Search for the cell housing the specified text and yield its [X, Y] center coordinate. 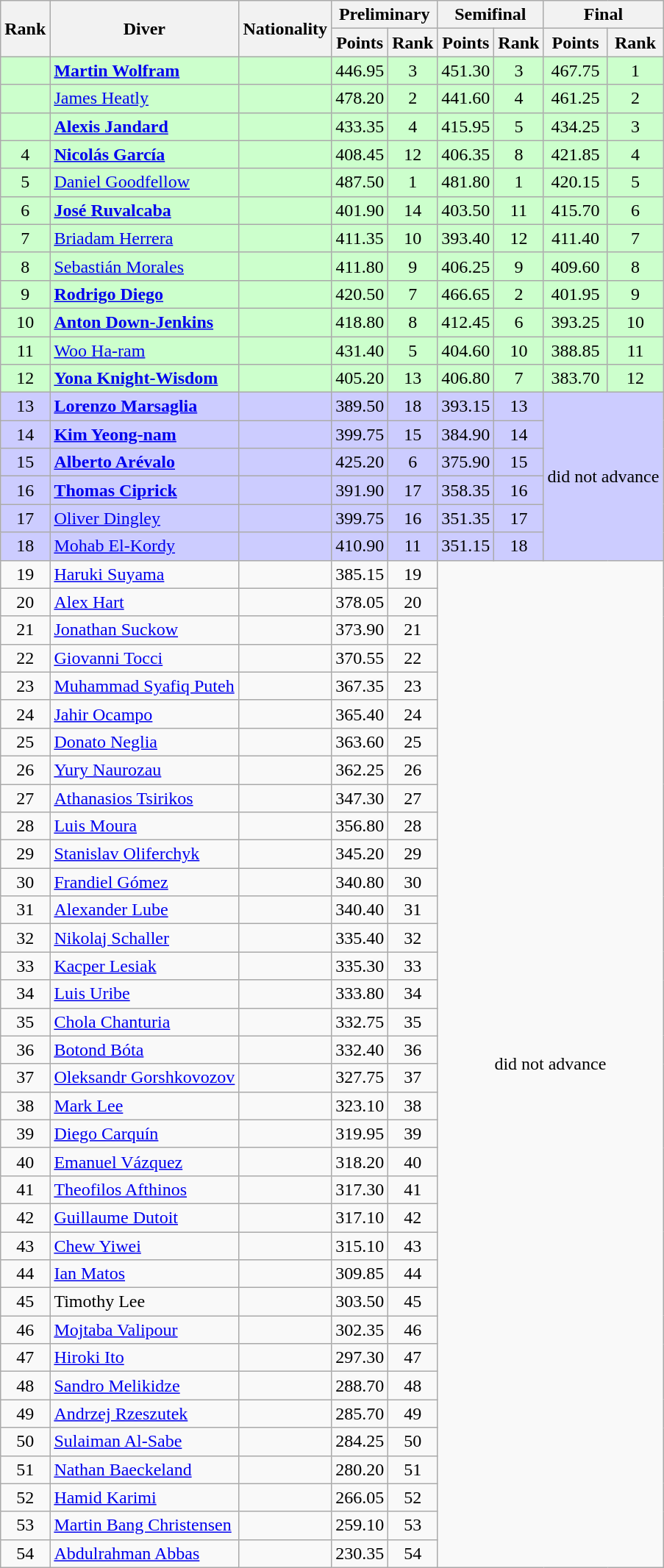
406.25 [466, 266]
Luis Moura [144, 826]
James Heatly [144, 99]
José Ruvalcaba [144, 210]
Muhammad Syafiq Puteh [144, 686]
Hamid Karimi [144, 1497]
309.85 [360, 1274]
317.30 [360, 1189]
431.40 [360, 351]
347.30 [360, 798]
333.80 [360, 994]
Mark Lee [144, 1106]
Jonathan Suckow [144, 630]
Haruki Suyama [144, 574]
Diver [144, 29]
Luis Uribe [144, 994]
327.75 [360, 1078]
Sebastián Morales [144, 266]
393.40 [466, 238]
Alexis Jandard [144, 126]
375.90 [466, 462]
415.70 [575, 210]
406.80 [466, 379]
Nationality [285, 29]
420.50 [360, 294]
Briadam Herrera [144, 238]
415.95 [466, 126]
Emanuel Vázquez [144, 1161]
259.10 [360, 1525]
Donato Neglia [144, 742]
411.40 [575, 238]
Yury Naurozau [144, 770]
410.90 [360, 546]
393.25 [575, 322]
367.35 [360, 686]
Daniel Goodfellow [144, 182]
Frandiel Gómez [144, 882]
373.90 [360, 630]
Oliver Dingley [144, 518]
Andrzej Rzeszutek [144, 1414]
Semifinal [490, 15]
Preliminary [385, 15]
363.60 [360, 742]
351.35 [466, 518]
Final [603, 15]
Nicolás García [144, 154]
378.05 [360, 602]
481.80 [466, 182]
405.20 [360, 379]
409.60 [575, 266]
303.50 [360, 1302]
Alberto Arévalo [144, 462]
340.80 [360, 882]
230.35 [360, 1553]
Mojtaba Valipour [144, 1330]
Botond Bóta [144, 1050]
266.05 [360, 1497]
406.35 [466, 154]
Theofilos Afthinos [144, 1189]
Mohab El-Kordy [144, 546]
Rodrigo Diego [144, 294]
284.25 [360, 1442]
446.95 [360, 71]
461.25 [575, 99]
335.30 [360, 966]
388.85 [575, 351]
408.45 [360, 154]
332.75 [360, 1022]
404.60 [466, 351]
425.20 [360, 462]
288.70 [360, 1386]
345.20 [360, 854]
Nathan Baeckeland [144, 1469]
Timothy Lee [144, 1302]
Jahir Ocampo [144, 714]
285.70 [360, 1414]
332.40 [360, 1050]
Kim Yeong-nam [144, 434]
401.90 [360, 210]
Woo Ha-ram [144, 351]
Oleksandr Gorshkovozov [144, 1078]
319.95 [360, 1134]
412.45 [466, 322]
Abdulrahman Abbas [144, 1553]
Nikolaj Schaller [144, 938]
411.35 [360, 238]
403.50 [466, 210]
478.20 [360, 99]
Martin Wolfram [144, 71]
370.55 [360, 658]
318.20 [360, 1161]
362.25 [360, 770]
358.35 [466, 490]
Chew Yiwei [144, 1246]
315.10 [360, 1246]
351.15 [466, 546]
Athanasios Tsirikos [144, 798]
Anton Down-Jenkins [144, 322]
Stanislav Oliferchyk [144, 854]
323.10 [360, 1106]
401.95 [575, 294]
Alexander Lube [144, 910]
Kacper Lesiak [144, 966]
434.25 [575, 126]
418.80 [360, 322]
420.15 [575, 182]
389.50 [360, 407]
340.40 [360, 910]
441.60 [466, 99]
335.40 [360, 938]
Thomas Ciprick [144, 490]
Hiroki Ito [144, 1358]
280.20 [360, 1469]
Diego Carquín [144, 1134]
383.70 [575, 379]
Yona Knight-Wisdom [144, 379]
384.90 [466, 434]
Sulaiman Al-Sabe [144, 1442]
Alex Hart [144, 602]
393.15 [466, 407]
467.75 [575, 71]
Lorenzo Marsaglia [144, 407]
451.30 [466, 71]
Ian Matos [144, 1274]
297.30 [360, 1358]
Giovanni Tocci [144, 658]
391.90 [360, 490]
487.50 [360, 182]
385.15 [360, 574]
433.35 [360, 126]
Guillaume Dutoit [144, 1217]
317.10 [360, 1217]
411.80 [360, 266]
365.40 [360, 714]
Martin Bang Christensen [144, 1525]
356.80 [360, 826]
302.35 [360, 1330]
466.65 [466, 294]
Chola Chanturia [144, 1022]
Sandro Melikidze [144, 1386]
421.85 [575, 154]
